Search for the cell housing the specified text and yield its (X, Y) center coordinate. 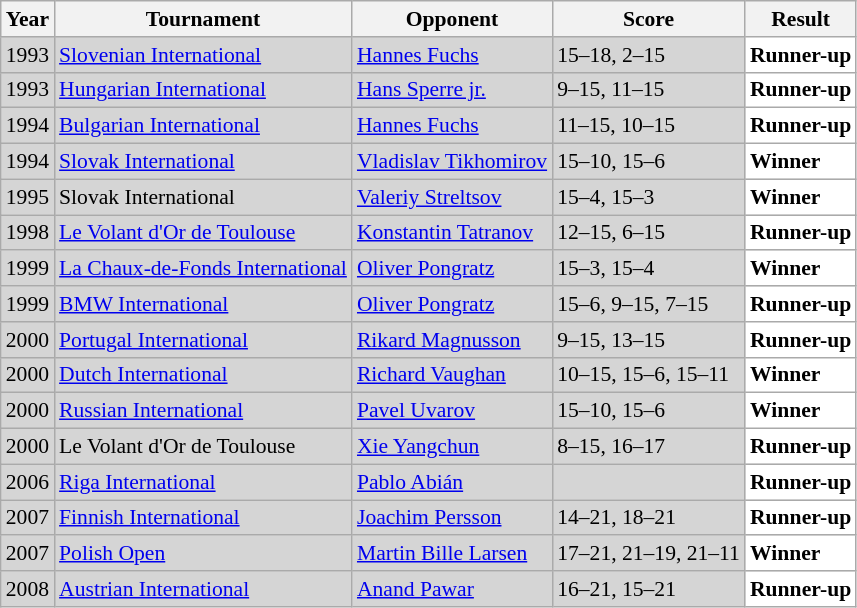
9–15, 11–15 (648, 90)
12–15, 6–15 (648, 233)
Hungarian International (203, 90)
Rikard Magnusson (452, 340)
11–15, 10–15 (648, 126)
Score (648, 19)
La Chaux-de-Fonds International (203, 269)
Konstantin Tatranov (452, 233)
Martin Bille Larsen (452, 554)
Portugal International (203, 340)
Polish Open (203, 554)
Richard Vaughan (452, 375)
2006 (28, 482)
15–4, 15–3 (648, 197)
Austrian International (203, 589)
Hans Sperre jr. (452, 90)
1998 (28, 233)
15–3, 15–4 (648, 269)
Vladislav Tikhomirov (452, 162)
Result (800, 19)
Opponent (452, 19)
Valeriy Streltsov (452, 197)
10–15, 15–6, 15–11 (648, 375)
16–21, 15–21 (648, 589)
Year (28, 19)
Joachim Persson (452, 518)
Tournament (203, 19)
1995 (28, 197)
Slovenian International (203, 55)
15–18, 2–15 (648, 55)
Riga International (203, 482)
Dutch International (203, 375)
Anand Pawar (452, 589)
Finnish International (203, 518)
Pavel Uvarov (452, 411)
17–21, 21–19, 21–11 (648, 554)
Pablo Abián (452, 482)
BMW International (203, 304)
15–6, 9–15, 7–15 (648, 304)
Bulgarian International (203, 126)
9–15, 13–15 (648, 340)
Russian International (203, 411)
2008 (28, 589)
Xie Yangchun (452, 447)
14–21, 18–21 (648, 518)
8–15, 16–17 (648, 447)
